Detect which cell encompasses the target text, then output its [X, Y] center coordinate. 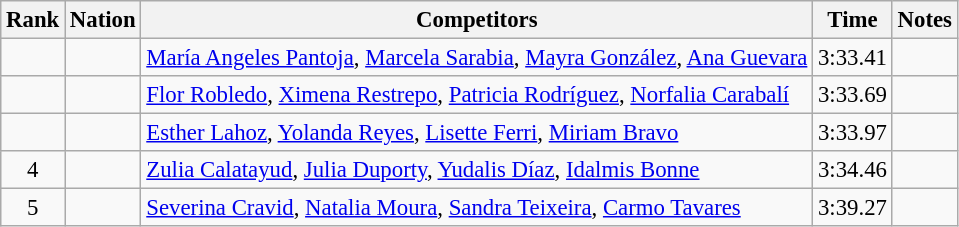
María Angeles Pantoja, Marcela Sarabia, Mayra González, Ana Guevara [477, 58]
3:34.46 [853, 170]
Flor Robledo, Ximena Restrepo, Patricia Rodríguez, Norfalia Carabalí [477, 95]
4 [33, 170]
5 [33, 208]
3:33.69 [853, 95]
3:39.27 [853, 208]
Notes [924, 20]
Nation [103, 20]
Time [853, 20]
Competitors [477, 20]
Esther Lahoz, Yolanda Reyes, Lisette Ferri, Miriam Bravo [477, 133]
Zulia Calatayud, Julia Duporty, Yudalis Díaz, Idalmis Bonne [477, 170]
3:33.41 [853, 58]
Severina Cravid, Natalia Moura, Sandra Teixeira, Carmo Tavares [477, 208]
Rank [33, 20]
3:33.97 [853, 133]
